Extract the [X, Y] coordinate from the center of the cell holding the provided text.  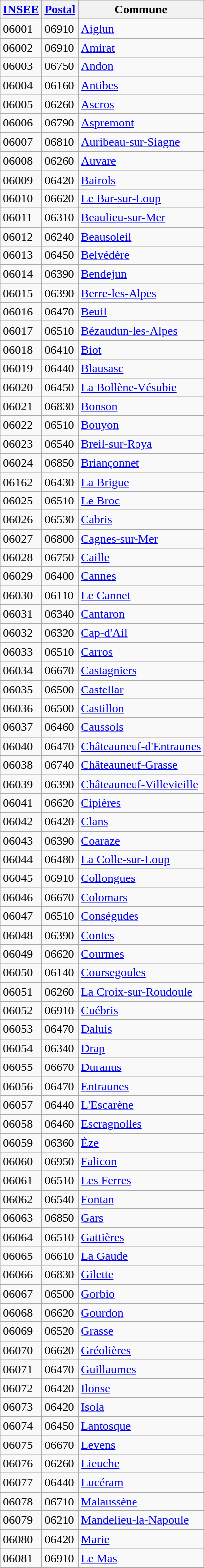
Bonson [141, 406]
06520 [60, 1331]
Cannes [141, 576]
06071 [21, 1369]
Gorbio [141, 1294]
06013 [21, 255]
06052 [21, 1010]
06045 [21, 878]
06046 [21, 897]
Falicon [141, 1162]
06050 [21, 973]
06530 [60, 519]
Le Broc [141, 501]
Gilette [141, 1275]
Ilonse [141, 1388]
06014 [21, 274]
Isola [141, 1407]
06075 [21, 1445]
Collongues [141, 878]
06026 [21, 519]
06076 [21, 1464]
06810 [60, 142]
06049 [21, 954]
Châteauneuf-Grasse [141, 765]
06055 [21, 1067]
06240 [60, 237]
06310 [60, 217]
Drap [141, 1048]
06044 [21, 860]
La Gaude [141, 1256]
Châteauneuf-d'Entraunes [141, 746]
06037 [21, 727]
06009 [21, 180]
06020 [21, 387]
Berre-les-Alpes [141, 293]
06054 [21, 1048]
Marie [141, 1539]
Castagniers [141, 671]
Fontan [141, 1199]
Châteauneuf-Villevieille [141, 784]
06950 [60, 1162]
06056 [21, 1086]
Les Ferres [141, 1181]
Lieuche [141, 1464]
Daluis [141, 1029]
06029 [21, 576]
Briançonnet [141, 463]
06023 [21, 444]
06008 [21, 161]
06047 [21, 916]
Caussols [141, 727]
06140 [60, 973]
Postal [60, 10]
La Colle-sur-Loup [141, 860]
06002 [21, 48]
06024 [21, 463]
Gréolières [141, 1350]
06068 [21, 1313]
Duranus [141, 1067]
06019 [21, 369]
Guillaumes [141, 1369]
06006 [21, 123]
06027 [21, 538]
06400 [60, 576]
Amirat [141, 48]
La Croix-sur-Roudoule [141, 992]
Grasse [141, 1331]
06038 [21, 765]
Le Cannet [141, 595]
Antibes [141, 85]
Ascros [141, 104]
Bendejun [141, 274]
Bairols [141, 180]
06067 [21, 1294]
Cipières [141, 803]
06072 [21, 1388]
06010 [21, 198]
Aiglun [141, 29]
Castellar [141, 690]
Gourdon [141, 1313]
Mandelieu-la-Napoule [141, 1520]
06017 [21, 331]
Carros [141, 652]
Cagnes-sur-Mer [141, 538]
06028 [21, 558]
06021 [21, 406]
06066 [21, 1275]
06022 [21, 425]
Contes [141, 935]
06210 [60, 1520]
Cap-d'Ail [141, 633]
Auribeau-sur-Siagne [141, 142]
Èze [141, 1142]
06073 [21, 1407]
Lantosque [141, 1426]
06031 [21, 614]
06053 [21, 1029]
Malaussène [141, 1502]
06048 [21, 935]
06007 [21, 142]
Coursegoules [141, 973]
06004 [21, 85]
06001 [21, 29]
06036 [21, 708]
06610 [60, 1256]
06057 [21, 1105]
Levens [141, 1445]
Gars [141, 1218]
Cantaron [141, 614]
06034 [21, 671]
06032 [21, 633]
06018 [21, 350]
Caille [141, 558]
Bézaudun-les-Alpes [141, 331]
Breil-sur-Roya [141, 444]
Blausasc [141, 369]
06058 [21, 1124]
06042 [21, 821]
06080 [21, 1539]
Coaraze [141, 841]
06074 [21, 1426]
Colomars [141, 897]
06025 [21, 501]
06043 [21, 841]
06740 [60, 765]
06079 [21, 1520]
06011 [21, 217]
06030 [21, 595]
06060 [21, 1162]
06040 [21, 746]
06081 [21, 1558]
Lucéram [141, 1483]
Beuil [141, 312]
Le Bar-sur-Loup [141, 198]
Cuébris [141, 1010]
L'Escarène [141, 1105]
06061 [21, 1181]
Cabris [141, 519]
06069 [21, 1331]
06160 [60, 85]
Clans [141, 821]
06012 [21, 237]
06790 [60, 123]
Beaulieu-sur-Mer [141, 217]
Castillon [141, 708]
Gattières [141, 1237]
06035 [21, 690]
06410 [60, 350]
06041 [21, 803]
Bouyon [141, 425]
06039 [21, 784]
06005 [21, 104]
Andon [141, 66]
La Brigue [141, 482]
Auvare [141, 161]
06480 [60, 860]
Beausoleil [141, 237]
Courmes [141, 954]
06710 [60, 1502]
06078 [21, 1502]
Commune [141, 10]
06062 [21, 1199]
06430 [60, 482]
06059 [21, 1142]
06077 [21, 1483]
06064 [21, 1237]
06162 [21, 482]
Conségudes [141, 916]
06070 [21, 1350]
06063 [21, 1218]
06051 [21, 992]
La Bollène-Vésubie [141, 387]
Entraunes [141, 1086]
06320 [60, 633]
06033 [21, 652]
INSEE [21, 10]
06800 [60, 538]
06065 [21, 1256]
Biot [141, 350]
Le Mas [141, 1558]
Aspremont [141, 123]
06003 [21, 66]
06110 [60, 595]
06015 [21, 293]
06016 [21, 312]
Belvédère [141, 255]
Escragnolles [141, 1124]
06360 [60, 1142]
